From the cell containing the given text, extract its center point as [X, Y] coordinate. 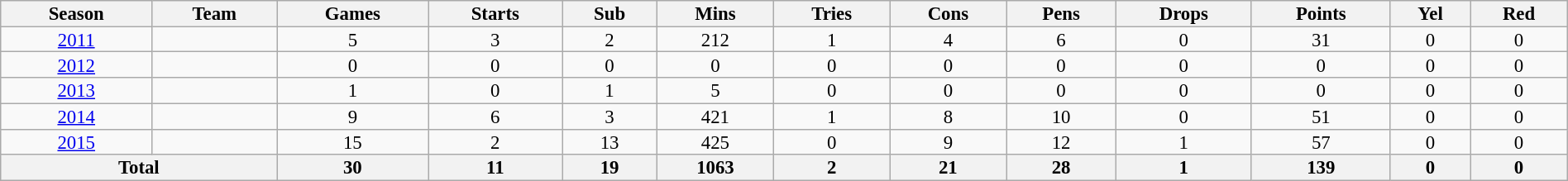
19 [610, 169]
2015 [76, 142]
51 [1321, 116]
212 [715, 40]
28 [1061, 169]
Points [1321, 13]
2014 [76, 116]
13 [610, 142]
2011 [76, 40]
Total [139, 169]
139 [1321, 169]
Red [1518, 13]
10 [1061, 116]
30 [352, 169]
Games [352, 13]
57 [1321, 142]
421 [715, 116]
Cons [948, 13]
Season [76, 13]
Drops [1183, 13]
Mins [715, 13]
Sub [610, 13]
2012 [76, 64]
15 [352, 142]
Tries [832, 13]
Starts [495, 13]
4 [948, 40]
Pens [1061, 13]
Yel [1430, 13]
31 [1321, 40]
Team [215, 13]
11 [495, 169]
8 [948, 116]
1063 [715, 169]
12 [1061, 142]
2013 [76, 91]
425 [715, 142]
21 [948, 169]
